For the text-containing cell, return its midpoint in [X, Y] coordinate format. 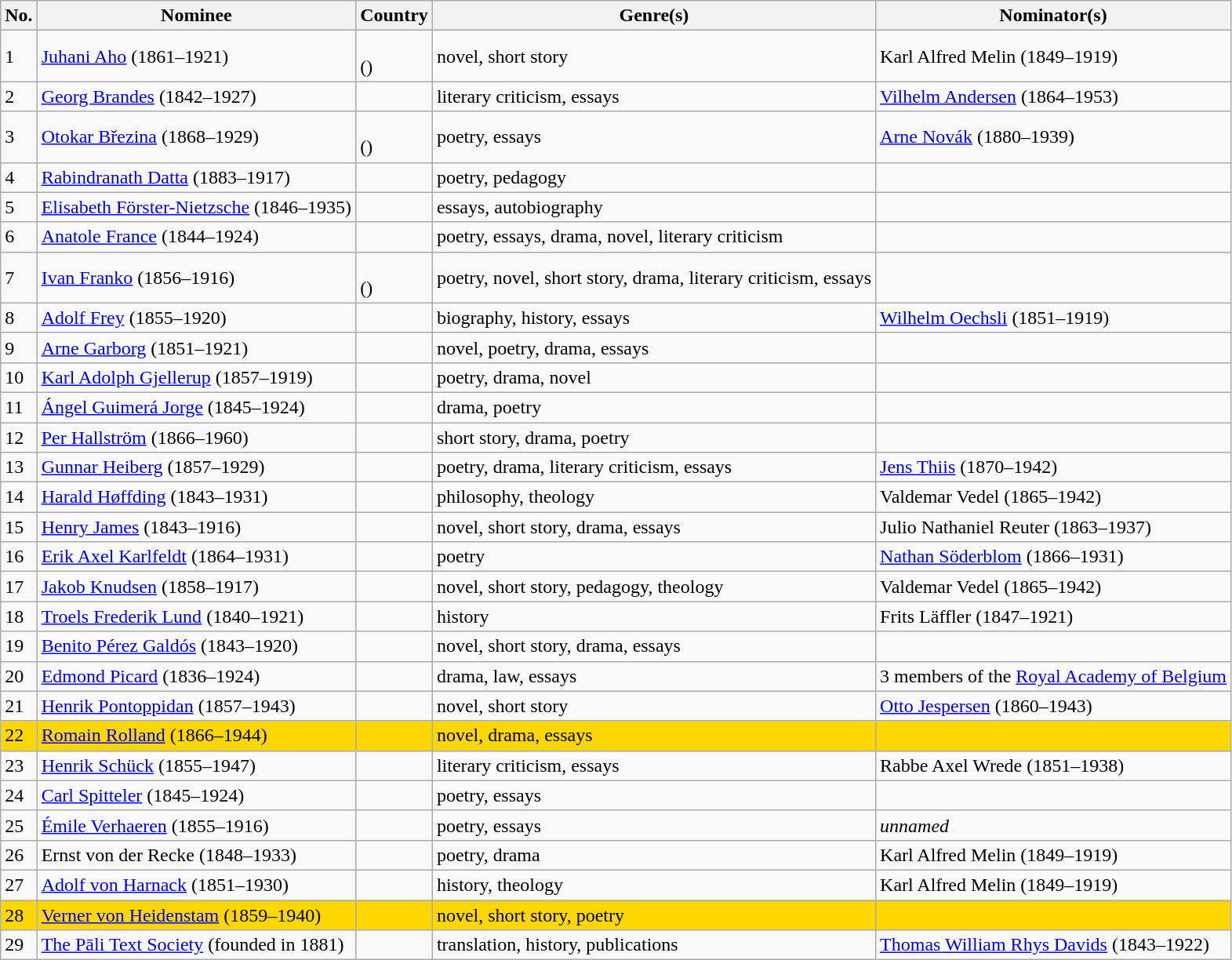
poetry, pedagogy [654, 177]
Wilhelm Oechsli (1851–1919) [1054, 318]
26 [19, 855]
philosophy, theology [654, 497]
27 [19, 885]
29 [19, 945]
15 [19, 527]
Otto Jespersen (1860–1943) [1054, 706]
8 [19, 318]
Ivan Franko (1856–1916) [196, 278]
Émile Verhaeren (1855–1916) [196, 825]
Karl Adolph Gjellerup (1857–1919) [196, 377]
Rabindranath Datta (1883–1917) [196, 177]
biography, history, essays [654, 318]
25 [19, 825]
22 [19, 736]
Ángel Guimerá Jorge (1845–1924) [196, 407]
Adolf von Harnack (1851–1930) [196, 885]
poetry, essays, drama, novel, literary criticism [654, 237]
Jens Thiis (1870–1942) [1054, 467]
Harald Høffding (1843–1931) [196, 497]
7 [19, 278]
3 [19, 136]
Troels Frederik Lund (1840–1921) [196, 616]
1 [19, 56]
14 [19, 497]
translation, history, publications [654, 945]
Carl Spitteler (1845–1924) [196, 795]
18 [19, 616]
24 [19, 795]
23 [19, 765]
Verner von Heidenstam (1859–1940) [196, 915]
Henrik Schück (1855–1947) [196, 765]
novel, short story, pedagogy, theology [654, 587]
history [654, 616]
Otokar Březina (1868–1929) [196, 136]
Nathan Söderblom (1866–1931) [1054, 557]
Julio Nathaniel Reuter (1863–1937) [1054, 527]
Frits Läffler (1847–1921) [1054, 616]
novel, poetry, drama, essays [654, 347]
2 [19, 96]
Georg Brandes (1842–1927) [196, 96]
16 [19, 557]
poetry, drama, literary criticism, essays [654, 467]
3 members of the Royal Academy of Belgium [1054, 676]
Edmond Picard (1836–1924) [196, 676]
Arne Novák (1880–1939) [1054, 136]
Thomas William Rhys Davids (1843–1922) [1054, 945]
poetry [654, 557]
drama, poetry [654, 407]
unnamed [1054, 825]
Arne Garborg (1851–1921) [196, 347]
Erik Axel Karlfeldt (1864–1931) [196, 557]
Elisabeth Förster-Nietzsche (1846–1935) [196, 207]
Nominator(s) [1054, 16]
drama, law, essays [654, 676]
novel, drama, essays [654, 736]
9 [19, 347]
essays, autobiography [654, 207]
Romain Rolland (1866–1944) [196, 736]
poetry, drama [654, 855]
short story, drama, poetry [654, 437]
The Pāli Text Society (founded in 1881) [196, 945]
11 [19, 407]
Genre(s) [654, 16]
Ernst von der Recke (1848–1933) [196, 855]
12 [19, 437]
history, theology [654, 885]
17 [19, 587]
19 [19, 646]
Adolf Frey (1855–1920) [196, 318]
Rabbe Axel Wrede (1851–1938) [1054, 765]
Benito Pérez Galdós (1843–1920) [196, 646]
13 [19, 467]
Nominee [196, 16]
21 [19, 706]
4 [19, 177]
Juhani Aho (1861–1921) [196, 56]
poetry, drama, novel [654, 377]
10 [19, 377]
Jakob Knudsen (1858–1917) [196, 587]
Vilhelm Andersen (1864–1953) [1054, 96]
20 [19, 676]
No. [19, 16]
Per Hallström (1866–1960) [196, 437]
6 [19, 237]
Gunnar Heiberg (1857–1929) [196, 467]
novel, short story, poetry [654, 915]
Henry James (1843–1916) [196, 527]
Country [394, 16]
Anatole France (1844–1924) [196, 237]
5 [19, 207]
poetry, novel, short story, drama, literary criticism, essays [654, 278]
Henrik Pontoppidan (1857–1943) [196, 706]
28 [19, 915]
